Determine the [x, y] coordinate at the center of the cell enclosing the given text.  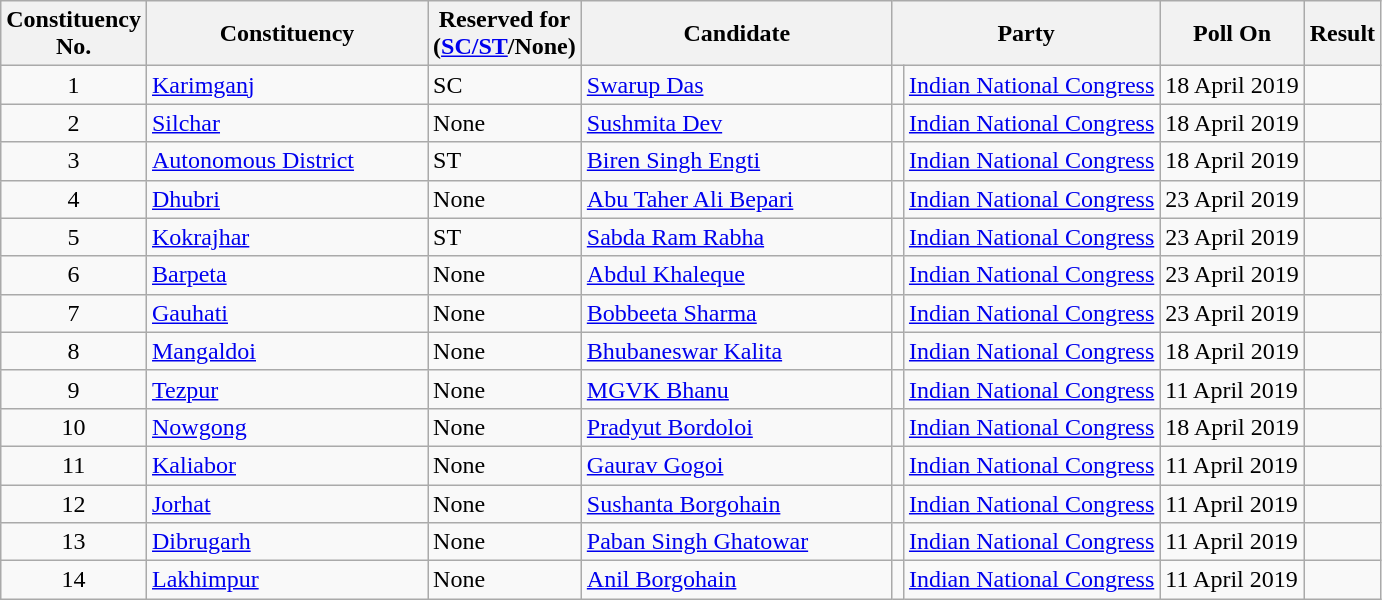
10 [74, 427]
Sushanta Borgohain [736, 503]
Silchar [286, 123]
Pradyut Bordoloi [736, 427]
3 [74, 161]
Dibrugarh [286, 542]
Reserved for(SC/ST/None) [505, 34]
Gauhati [286, 313]
Tezpur [286, 389]
Result [1342, 34]
11 [74, 465]
Karimganj [286, 85]
2 [74, 123]
Abdul Khaleque [736, 275]
SC [505, 85]
Biren Singh Engti [736, 161]
Dhubri [286, 199]
14 [74, 580]
Autonomous District [286, 161]
Lakhimpur [286, 580]
7 [74, 313]
Candidate [736, 34]
Bobbeeta Sharma [736, 313]
Kokrajhar [286, 237]
9 [74, 389]
Swarup Das [736, 85]
MGVK Bhanu [736, 389]
Kaliabor [286, 465]
Jorhat [286, 503]
Sushmita Dev [736, 123]
12 [74, 503]
Poll On [1232, 34]
Barpeta [286, 275]
Sabda Ram Rabha [736, 237]
Constituency [286, 34]
13 [74, 542]
Nowgong [286, 427]
1 [74, 85]
Gaurav Gogoi [736, 465]
4 [74, 199]
Abu Taher Ali Bepari [736, 199]
Constituency No. [74, 34]
Paban Singh Ghatowar [736, 542]
8 [74, 351]
Bhubaneswar Kalita [736, 351]
Mangaldoi [286, 351]
5 [74, 237]
Party [1026, 34]
Anil Borgohain [736, 580]
6 [74, 275]
